Output the [x, y] coordinate of the center of the cell containing the given text.  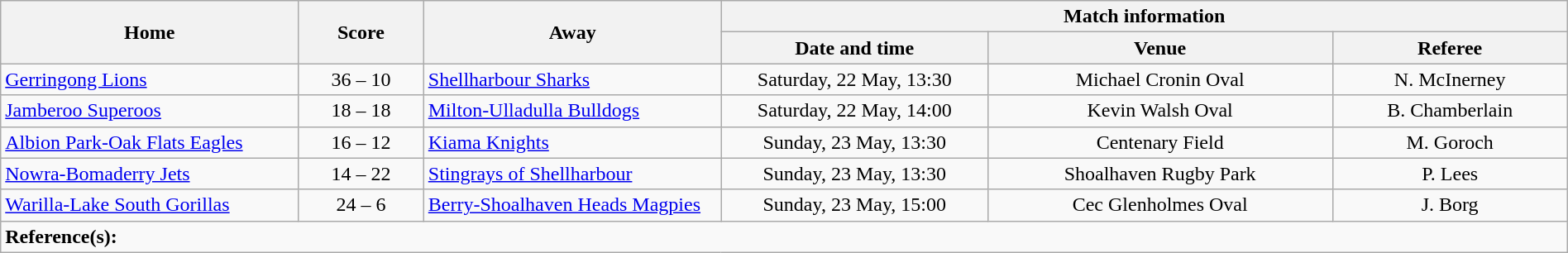
Reference(s): [784, 236]
Warilla-Lake South Gorillas [150, 205]
J. Borg [1450, 205]
Saturday, 22 May, 14:00 [854, 111]
N. McInerney [1450, 79]
16 – 12 [361, 142]
Away [572, 32]
M. Goroch [1450, 142]
36 – 10 [361, 79]
Cec Glenholmes Oval [1159, 205]
Date and time [854, 48]
Match information [1145, 17]
Nowra-Bomaderry Jets [150, 174]
Referee [1450, 48]
Stingrays of Shellharbour [572, 174]
Sunday, 23 May, 15:00 [854, 205]
B. Chamberlain [1450, 111]
Shoalhaven Rugby Park [1159, 174]
Milton-Ulladulla Bulldogs [572, 111]
18 – 18 [361, 111]
Venue [1159, 48]
Kiama Knights [572, 142]
Jamberoo Superoos [150, 111]
Shellharbour Sharks [572, 79]
Score [361, 32]
Berry-Shoalhaven Heads Magpies [572, 205]
14 – 22 [361, 174]
Home [150, 32]
Kevin Walsh Oval [1159, 111]
Albion Park-Oak Flats Eagles [150, 142]
Michael Cronin Oval [1159, 79]
Centenary Field [1159, 142]
Gerringong Lions [150, 79]
P. Lees [1450, 174]
24 – 6 [361, 205]
Saturday, 22 May, 13:30 [854, 79]
